Capture the cell that displays the provided text and extract its [x, y] central coordinate. 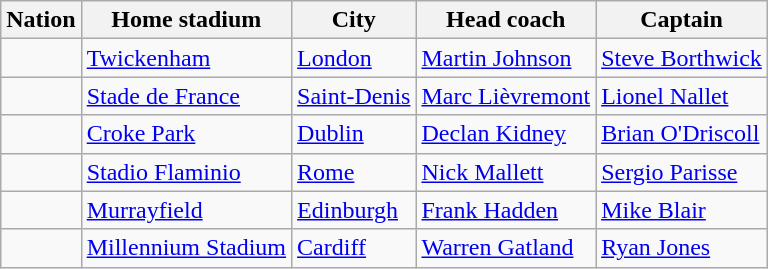
Rome [354, 172]
Twickenham [186, 58]
Cardiff [354, 248]
Mike Blair [682, 210]
Croke Park [186, 134]
Dublin [354, 134]
Warren Gatland [506, 248]
Frank Hadden [506, 210]
Ryan Jones [682, 248]
Head coach [506, 20]
Steve Borthwick [682, 58]
Nick Mallett [506, 172]
Martin Johnson [506, 58]
Sergio Parisse [682, 172]
Stade de France [186, 96]
London [354, 58]
Declan Kidney [506, 134]
Millennium Stadium [186, 248]
Brian O'Driscoll [682, 134]
Nation [41, 20]
Stadio Flaminio [186, 172]
Home stadium [186, 20]
Edinburgh [354, 210]
City [354, 20]
Murrayfield [186, 210]
Lionel Nallet [682, 96]
Captain [682, 20]
Marc Lièvremont [506, 96]
Saint-Denis [354, 96]
